Pinpoint the cell where the given text exists, returning its (X, Y) midpoint coordinate. 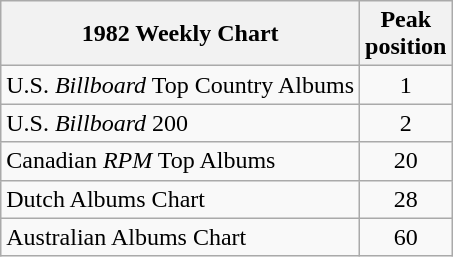
2 (406, 123)
U.S. Billboard Top Country Albums (180, 85)
Canadian RPM Top Albums (180, 161)
28 (406, 199)
Australian Albums Chart (180, 237)
60 (406, 237)
1 (406, 85)
20 (406, 161)
1982 Weekly Chart (180, 34)
U.S. Billboard 200 (180, 123)
Peakposition (406, 34)
Dutch Albums Chart (180, 199)
